Find where the given text appears and provide that cell's center as [x, y] coordinate. 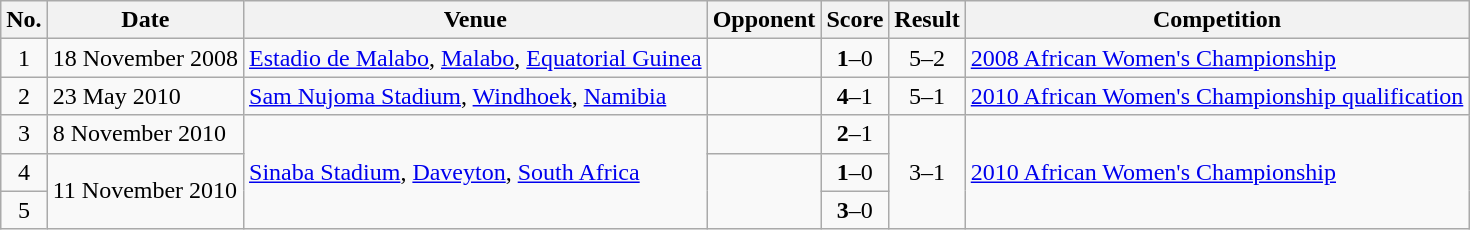
3 [24, 134]
11 November 2010 [145, 191]
2010 African Women's Championship qualification [1217, 96]
8 November 2010 [145, 134]
18 November 2008 [145, 58]
5–1 [927, 96]
Estadio de Malabo, Malabo, Equatorial Guinea [476, 58]
Sinaba Stadium, Daveyton, South Africa [476, 172]
5–2 [927, 58]
Sam Nujoma Stadium, Windhoek, Namibia [476, 96]
1 [24, 58]
Result [927, 20]
Date [145, 20]
Venue [476, 20]
Score [855, 20]
4 [24, 172]
4–1 [855, 96]
No. [24, 20]
3–0 [855, 210]
3–1 [927, 172]
2008 African Women's Championship [1217, 58]
2–1 [855, 134]
Competition [1217, 20]
23 May 2010 [145, 96]
2 [24, 96]
2010 African Women's Championship [1217, 172]
5 [24, 210]
Opponent [764, 20]
